From the cell containing the given text, extract its center point as [x, y] coordinate. 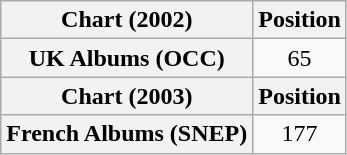
Chart (2003) [127, 96]
177 [300, 134]
Chart (2002) [127, 20]
65 [300, 58]
French Albums (SNEP) [127, 134]
UK Albums (OCC) [127, 58]
